Determine the [X, Y] coordinate at the center of the cell enclosing the given text.  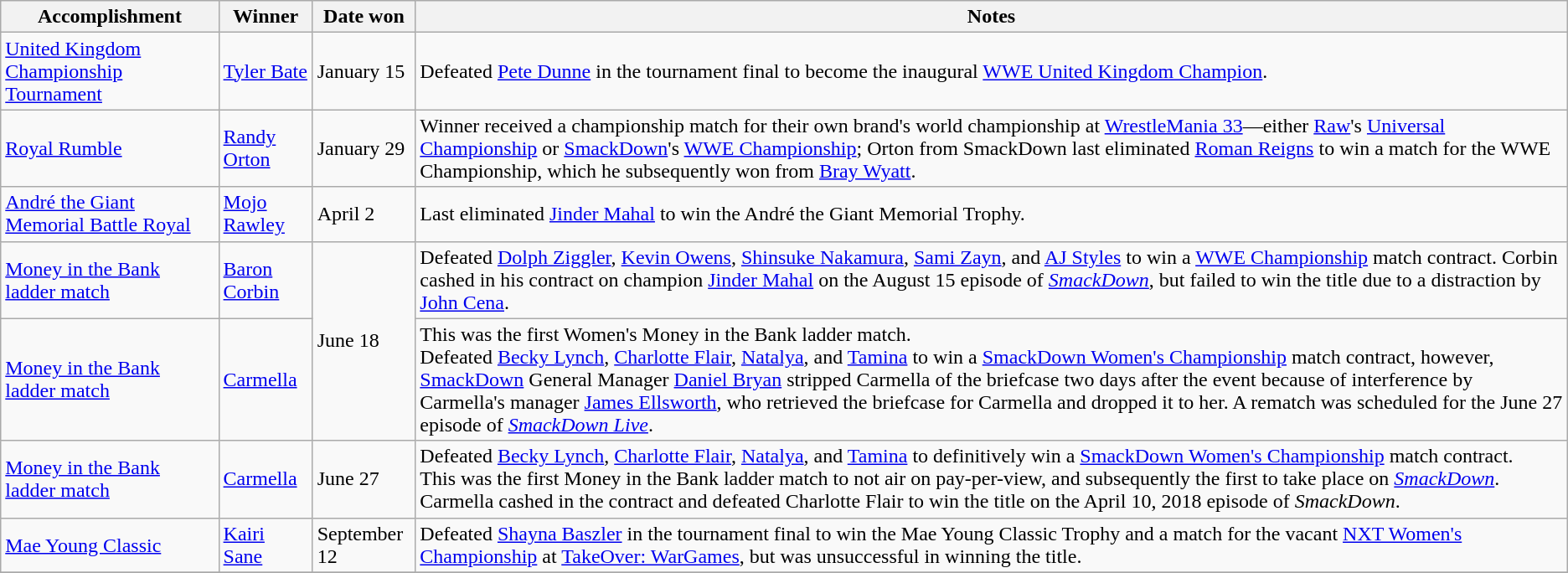
Royal Rumble [110, 148]
Date won [364, 17]
Baron Corbin [266, 280]
André the Giant Memorial Battle Royal [110, 214]
January 29 [364, 148]
Last eliminated Jinder Mahal to win the André the Giant Memorial Trophy. [992, 214]
June 27 [364, 479]
Tyler Bate [266, 71]
April 2 [364, 214]
Winner [266, 17]
Randy Orton [266, 148]
Accomplishment [110, 17]
Mae Young Classic [110, 545]
Kairi Sane [266, 545]
Notes [992, 17]
United Kingdom Championship Tournament [110, 71]
January 15 [364, 71]
Defeated Pete Dunne in the tournament final to become the inaugural WWE United Kingdom Champion. [992, 71]
June 18 [364, 341]
Mojo Rawley [266, 214]
September 12 [364, 545]
